Determine the [x, y] coordinate at the center of the cell enclosing the given text.  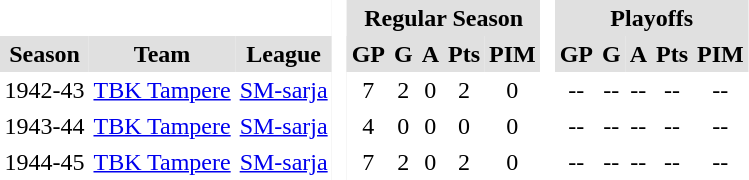
Regular Season [444, 18]
4 [368, 126]
Team [162, 54]
Playoffs [652, 18]
Season [44, 54]
1942-43 [44, 90]
League [284, 54]
1944-45 [44, 162]
1943-44 [44, 126]
